Capture the cell that displays the provided text and extract its [x, y] central coordinate. 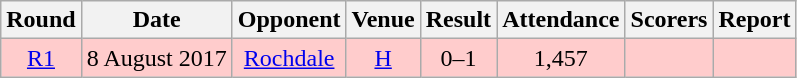
0–1 [458, 58]
Report [754, 20]
Venue [383, 20]
R1 [41, 58]
Round [41, 20]
8 August 2017 [156, 58]
H [383, 58]
1,457 [561, 58]
Scorers [669, 20]
Attendance [561, 20]
Date [156, 20]
Rochdale [289, 58]
Opponent [289, 20]
Result [458, 20]
